Return [X, Y] of the center of cell containing provided text 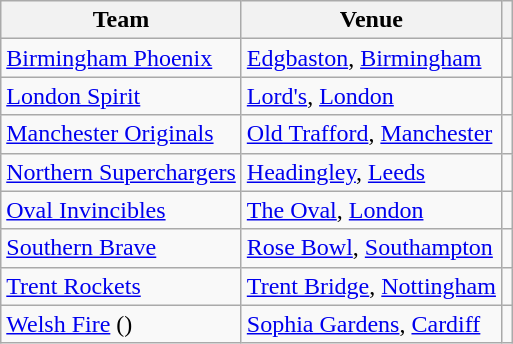
Team [122, 20]
Northern Superchargers [122, 172]
Edgbaston, Birmingham [371, 58]
Manchester Originals [122, 134]
Venue [371, 20]
Birmingham Phoenix [122, 58]
Trent Rockets [122, 286]
London Spirit [122, 96]
Southern Brave [122, 248]
Old Trafford, Manchester [371, 134]
Sophia Gardens, Cardiff [371, 324]
Oval Invincibles [122, 210]
The Oval, London [371, 210]
Headingley, Leeds [371, 172]
Welsh Fire () [122, 324]
Lord's, London [371, 96]
Rose Bowl, Southampton [371, 248]
Trent Bridge, Nottingham [371, 286]
